Provide the (X, Y) coordinate of the cell's center where the given text is located.  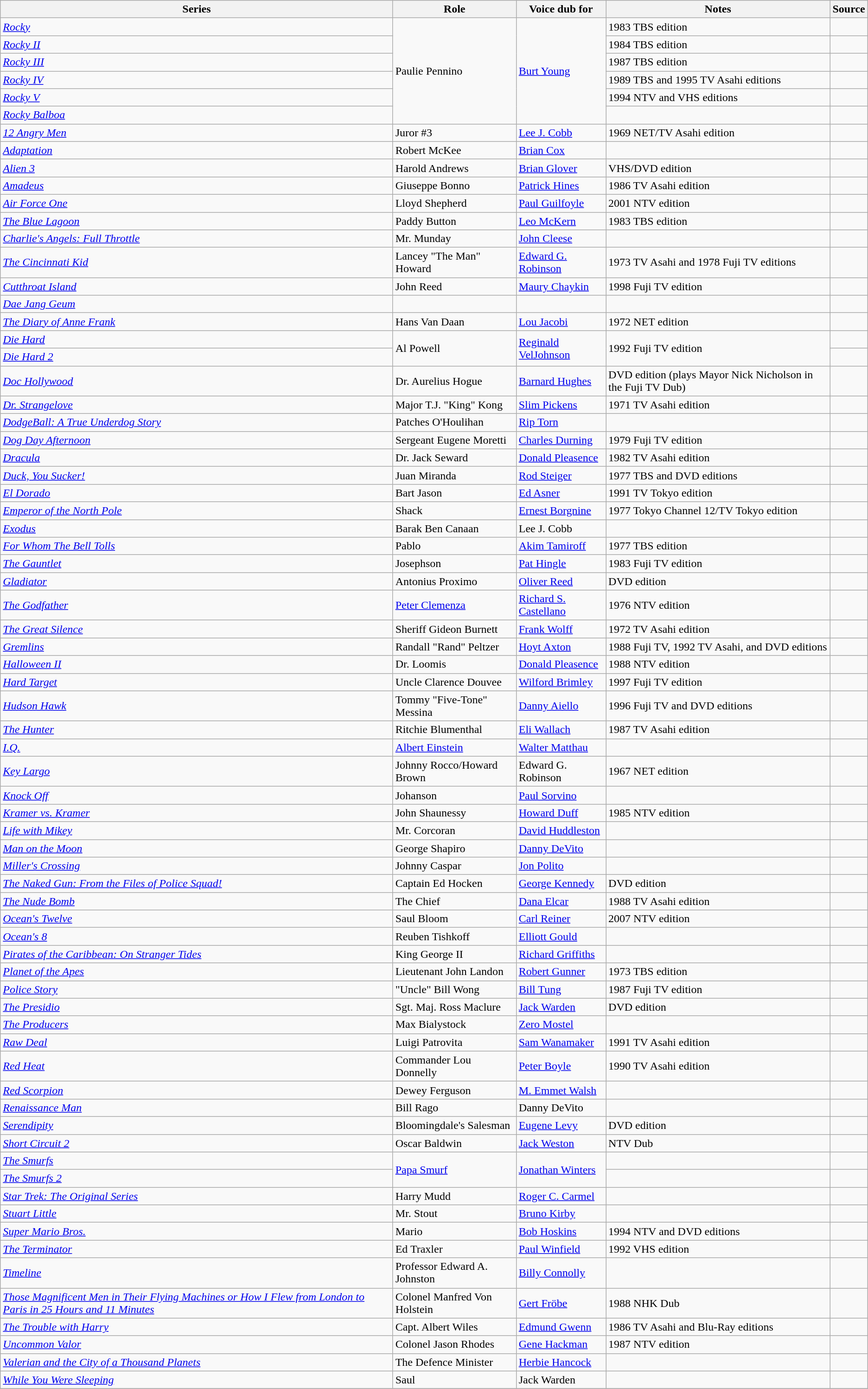
Ernest Borgnine (561, 510)
1986 TV Asahi and Blu-Ray editions (718, 1327)
1987 TV Asahi edition (718, 730)
Mario (454, 1231)
The Presidio (197, 1007)
The Gauntlet (197, 564)
Paul Guilfoyle (561, 203)
1972 TV Asahi edition (718, 629)
Rocky IV (197, 80)
Dr. Aurelius Hogue (454, 381)
1992 Fuji TV edition (718, 348)
Raw Deal (197, 1042)
John Shaunessy (454, 813)
Planet of the Apes (197, 972)
Brian Cox (561, 150)
The Godfather (197, 605)
Josephson (454, 564)
Brian Glover (561, 168)
Oliver Reed (561, 581)
The Producers (197, 1025)
Halloween II (197, 664)
Series (197, 9)
1988 NHK Dub (718, 1303)
Robert McKee (454, 150)
Johnny Rocco/Howard Brown (454, 771)
Die Hard 2 (197, 357)
VHS/DVD edition (718, 168)
Lieutenant John Landon (454, 972)
Oscar Baldwin (454, 1143)
Ed Traxler (454, 1249)
Howard Duff (561, 813)
Super Mario Bros. (197, 1231)
Doc Hollywood (197, 381)
1967 NET edition (718, 771)
Red Heat (197, 1066)
Bruno Kirby (561, 1214)
Die Hard (197, 339)
Rod Steiger (561, 475)
1994 NTV and VHS editions (718, 97)
Ritchie Blumenthal (454, 730)
Papa Smurf (454, 1170)
Gremlins (197, 647)
Patches O'Houlihan (454, 422)
Patrick Hines (561, 185)
Police Story (197, 989)
2007 NTV edition (718, 919)
Notes (718, 9)
1986 TV Asahi edition (718, 185)
Reginald VelJohnson (561, 348)
1983 Fuji TV edition (718, 564)
The Smurfs (197, 1161)
1977 TBS and DVD editions (718, 475)
Edmund Gwenn (561, 1327)
El Dorado (197, 493)
Herbie Hancock (561, 1362)
Uncle Clarence Douvee (454, 682)
The Cincinnati Kid (197, 262)
1971 TV Asahi edition (718, 405)
1973 TV Asahi and 1978 Fuji TV editions (718, 262)
Lancey "The Man" Howard (454, 262)
Robert Gunner (561, 972)
Barnard Hughes (561, 381)
Jonathan Winters (561, 1170)
1998 Fuji TV edition (718, 287)
Luigi Patrovita (454, 1042)
Rocky III (197, 62)
Billy Connolly (561, 1273)
12 Angry Men (197, 133)
Rocky (197, 27)
Cutthroat Island (197, 287)
1988 NTV edition (718, 664)
Capt. Albert Wiles (454, 1327)
Dana Elcar (561, 901)
Captain Ed Hocken (454, 884)
Barak Ben Canaan (454, 528)
"Uncle" Bill Wong (454, 989)
Duck, You Sucker! (197, 475)
Voice dub for (561, 9)
For Whom The Bell Tolls (197, 546)
Bob Hoskins (561, 1231)
Charles Durning (561, 440)
Major T.J. "King" Kong (454, 405)
Paul Sorvino (561, 795)
1988 Fuji TV, 1992 TV Asahi, and DVD editions (718, 647)
Sheriff Gideon Burnett (454, 629)
Sgt. Maj. Ross Maclure (454, 1007)
The Nude Bomb (197, 901)
Giuseppe Bonno (454, 185)
Role (454, 9)
Rocky II (197, 45)
Paul Winfield (561, 1249)
Saul (454, 1380)
Eugene Levy (561, 1125)
Juan Miranda (454, 475)
Hudson Hawk (197, 706)
Kramer vs. Kramer (197, 813)
Air Force One (197, 203)
1987 TBS edition (718, 62)
The Hunter (197, 730)
Maury Chaykin (561, 287)
I.Q. (197, 747)
Mr. Stout (454, 1214)
David Huddleston (561, 830)
Red Scorpion (197, 1090)
Key Largo (197, 771)
1987 NTV edition (718, 1344)
Leo McKern (561, 221)
NTV Dub (718, 1143)
Ed Asner (561, 493)
Pirates of the Caribbean: On Stranger Tides (197, 954)
Man on the Moon (197, 848)
1988 TV Asahi edition (718, 901)
Gladiator (197, 581)
Rip Torn (561, 422)
Hoyt Axton (561, 647)
Randall "Rand" Peltzer (454, 647)
Pablo (454, 546)
Paulie Pennino (454, 71)
Burt Young (561, 71)
Professor Edward A. Johnston (454, 1273)
Wilford Brimley (561, 682)
1997 Fuji TV edition (718, 682)
Johnny Caspar (454, 866)
Eli Wallach (561, 730)
Colonel Manfred Von Holstein (454, 1303)
Ocean's Twelve (197, 919)
1991 TV Tokyo edition (718, 493)
Hans Van Daan (454, 322)
Richard Griffiths (561, 954)
George Kennedy (561, 884)
1979 Fuji TV edition (718, 440)
Dae Jang Geum (197, 304)
Dr. Loomis (454, 664)
1972 NET edition (718, 322)
Slim Pickens (561, 405)
Star Trek: The Original Series (197, 1196)
Dracula (197, 458)
1984 TBS edition (718, 45)
Rocky V (197, 97)
Emperor of the North Pole (197, 510)
Uncommon Valor (197, 1344)
Jon Polito (561, 866)
1977 TBS edition (718, 546)
Hard Target (197, 682)
The Trouble with Harry (197, 1327)
1991 TV Asahi edition (718, 1042)
Shack (454, 510)
Bill Tung (561, 989)
Jack Weston (561, 1143)
The Terminator (197, 1249)
Life with Mikey (197, 830)
Colonel Jason Rhodes (454, 1344)
Juror #3 (454, 133)
Rocky Balboa (197, 115)
1973 TBS edition (718, 972)
The Smurfs 2 (197, 1179)
Amadeus (197, 185)
Carl Reiner (561, 919)
Timeline (197, 1273)
George Shapiro (454, 848)
Gert Fröbe (561, 1303)
Knock Off (197, 795)
Those Magnificent Men in Their Flying Machines or How I Flew from London to Paris in 25 Hours and 11 Minutes (197, 1303)
1987 Fuji TV edition (718, 989)
1969 NET/TV Asahi edition (718, 133)
Max Bialystock (454, 1025)
Dr. Jack Seward (454, 458)
DodgeBall: A True Underdog Story (197, 422)
Mr. Munday (454, 239)
Commander Lou Donnelly (454, 1066)
Zero Mostel (561, 1025)
2001 NTV edition (718, 203)
1976 NTV edition (718, 605)
Dr. Strangelove (197, 405)
Miller's Crossing (197, 866)
Roger C. Carmel (561, 1196)
Bart Jason (454, 493)
Adaptation (197, 150)
1977 Tokyo Channel 12/TV Tokyo edition (718, 510)
The Great Silence (197, 629)
DVD edition (plays Mayor Nick Nicholson in the Fuji TV Dub) (718, 381)
Richard S. Castellano (561, 605)
Paddy Button (454, 221)
Ocean's 8 (197, 937)
Johanson (454, 795)
Elliott Gould (561, 937)
Akim Tamiroff (561, 546)
1990 TV Asahi edition (718, 1066)
The Defence Minister (454, 1362)
Charlie's Angels: Full Throttle (197, 239)
Dewey Ferguson (454, 1090)
Antonius Proximo (454, 581)
The Chief (454, 901)
Stuart Little (197, 1214)
Frank Wolff (561, 629)
Valerian and the City of a Thousand Planets (197, 1362)
Albert Einstein (454, 747)
1992 VHS edition (718, 1249)
Pat Hingle (561, 564)
Peter Boyle (561, 1066)
Short Circuit 2 (197, 1143)
Walter Matthau (561, 747)
Lloyd Shepherd (454, 203)
Renaissance Man (197, 1108)
Tommy "Five-Tone" Messina (454, 706)
Bill Rago (454, 1108)
1994 NTV and DVD editions (718, 1231)
Serendipity (197, 1125)
Danny Aiello (561, 706)
Peter Clemenza (454, 605)
Harry Mudd (454, 1196)
1996 Fuji TV and DVD editions (718, 706)
Sergeant Eugene Moretti (454, 440)
1989 TBS and 1995 TV Asahi editions (718, 80)
John Reed (454, 287)
Exodus (197, 528)
Al Powell (454, 348)
Bloomingdale's Salesman (454, 1125)
King George II (454, 954)
The Diary of Anne Frank (197, 322)
Harold Andrews (454, 168)
1985 NTV edition (718, 813)
While You Were Sleeping (197, 1380)
Saul Bloom (454, 919)
Source (849, 9)
M. Emmet Walsh (561, 1090)
Gene Hackman (561, 1344)
The Naked Gun: From the Files of Police Squad! (197, 884)
The Blue Lagoon (197, 221)
Dog Day Afternoon (197, 440)
1982 TV Asahi edition (718, 458)
John Cleese (561, 239)
Mr. Corcoran (454, 830)
Alien 3 (197, 168)
Sam Wanamaker (561, 1042)
Reuben Tishkoff (454, 937)
Lou Jacobi (561, 322)
